Scan for the cell matching the given text and deliver its [x, y] coordinate at center. 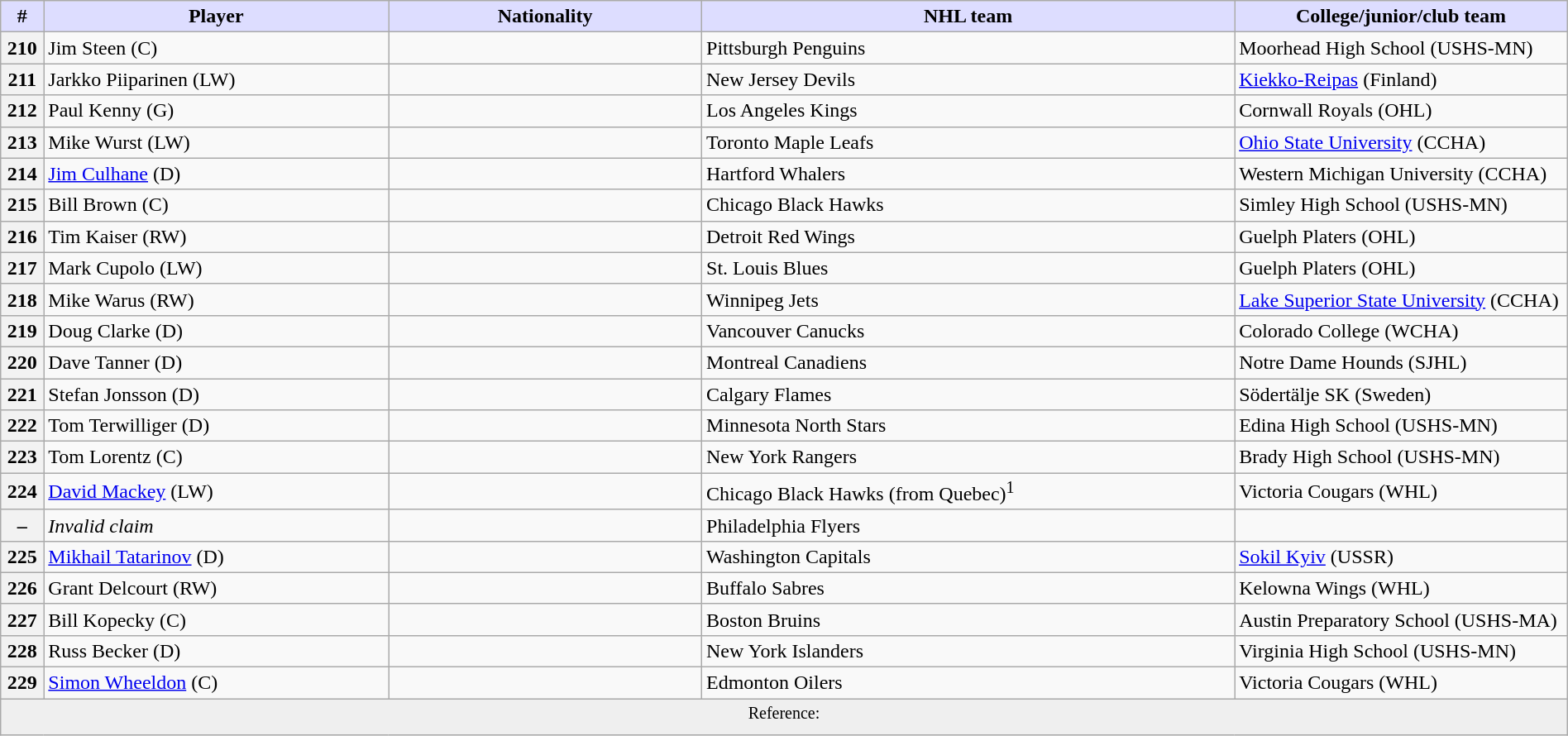
215 [22, 205]
Notre Dame Hounds (SJHL) [1401, 362]
Hartford Whalers [968, 174]
Mark Cupolo (LW) [217, 268]
Edmonton Oilers [968, 683]
Tom Terwilliger (D) [217, 426]
Nationality [546, 17]
227 [22, 619]
Simley High School (USHS-MN) [1401, 205]
Russ Becker (D) [217, 651]
Ohio State University (CCHA) [1401, 142]
Jarkko Piiparinen (LW) [217, 79]
Bill Kopecky (C) [217, 619]
224 [22, 491]
Boston Bruins [968, 619]
Mike Warus (RW) [217, 299]
David Mackey (LW) [217, 491]
Montreal Canadiens [968, 362]
Mike Wurst (LW) [217, 142]
214 [22, 174]
Chicago Black Hawks (from Quebec)1 [968, 491]
Austin Preparatory School (USHS-MA) [1401, 619]
Calgary Flames [968, 394]
218 [22, 299]
Los Angeles Kings [968, 111]
213 [22, 142]
Winnipeg Jets [968, 299]
Simon Wheeldon (C) [217, 683]
Dave Tanner (D) [217, 362]
222 [22, 426]
College/junior/club team [1401, 17]
219 [22, 331]
217 [22, 268]
Minnesota North Stars [968, 426]
Jim Steen (C) [217, 48]
Tom Lorentz (C) [217, 457]
Edina High School (USHS-MN) [1401, 426]
Tim Kaiser (RW) [217, 237]
Chicago Black Hawks [968, 205]
Kelowna Wings (WHL) [1401, 588]
210 [22, 48]
226 [22, 588]
Kiekko-Reipas (Finland) [1401, 79]
Philadelphia Flyers [968, 525]
221 [22, 394]
Bill Brown (C) [217, 205]
Player [217, 17]
Sokil Kyiv (USSR) [1401, 557]
220 [22, 362]
Moorhead High School (USHS-MN) [1401, 48]
Invalid claim [217, 525]
Grant Delcourt (RW) [217, 588]
223 [22, 457]
# [22, 17]
Detroit Red Wings [968, 237]
Reference: [784, 718]
Doug Clarke (D) [217, 331]
Mikhail Tatarinov (D) [217, 557]
Lake Superior State University (CCHA) [1401, 299]
Jim Culhane (D) [217, 174]
Stefan Jonsson (D) [217, 394]
New York Rangers [968, 457]
St. Louis Blues [968, 268]
Western Michigan University (CCHA) [1401, 174]
Vancouver Canucks [968, 331]
212 [22, 111]
Södertälje SK (Sweden) [1401, 394]
Paul Kenny (G) [217, 111]
– [22, 525]
Colorado College (WCHA) [1401, 331]
211 [22, 79]
229 [22, 683]
228 [22, 651]
225 [22, 557]
Toronto Maple Leafs [968, 142]
NHL team [968, 17]
Cornwall Royals (OHL) [1401, 111]
216 [22, 237]
Brady High School (USHS-MN) [1401, 457]
Washington Capitals [968, 557]
Pittsburgh Penguins [968, 48]
New Jersey Devils [968, 79]
Virginia High School (USHS-MN) [1401, 651]
Buffalo Sabres [968, 588]
New York Islanders [968, 651]
